Search for the cell housing the specified text and yield its [X, Y] center coordinate. 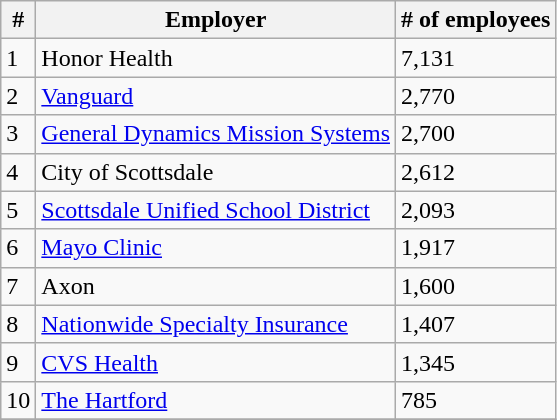
5 [18, 210]
3 [18, 134]
9 [18, 362]
2 [18, 96]
Axon [216, 286]
CVS Health [216, 362]
1,600 [476, 286]
10 [18, 400]
Honor Health [216, 58]
2,093 [476, 210]
7,131 [476, 58]
2,770 [476, 96]
Employer [216, 20]
1 [18, 58]
Scottsdale Unified School District [216, 210]
7 [18, 286]
1,345 [476, 362]
General Dynamics Mission Systems [216, 134]
2,612 [476, 172]
Vanguard [216, 96]
# of employees [476, 20]
785 [476, 400]
1,407 [476, 324]
2,700 [476, 134]
1,917 [476, 248]
6 [18, 248]
4 [18, 172]
Nationwide Specialty Insurance [216, 324]
Mayo Clinic [216, 248]
The Hartford [216, 400]
# [18, 20]
City of Scottsdale [216, 172]
8 [18, 324]
